Capture the cell that displays the provided text and extract its (X, Y) central coordinate. 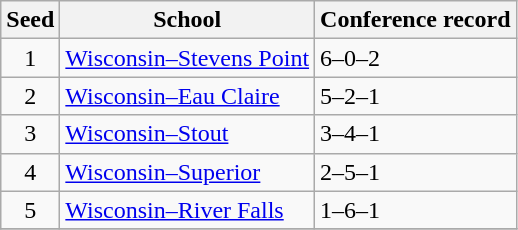
School (188, 20)
Wisconsin–Superior (188, 172)
Wisconsin–River Falls (188, 210)
4 (30, 172)
5–2–1 (416, 96)
5 (30, 210)
Wisconsin–Stevens Point (188, 58)
1–6–1 (416, 210)
1 (30, 58)
6–0–2 (416, 58)
Wisconsin–Eau Claire (188, 96)
2 (30, 96)
3–4–1 (416, 134)
Conference record (416, 20)
Wisconsin–Stout (188, 134)
Seed (30, 20)
3 (30, 134)
2–5–1 (416, 172)
